Scan for the cell matching the given text and deliver its [x, y] coordinate at center. 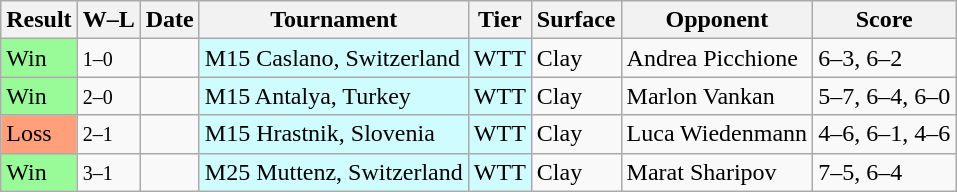
Tournament [334, 20]
2–0 [108, 96]
M15 Caslano, Switzerland [334, 58]
2–1 [108, 134]
Date [170, 20]
1–0 [108, 58]
5–7, 6–4, 6–0 [884, 96]
Opponent [717, 20]
Surface [576, 20]
M15 Antalya, Turkey [334, 96]
4–6, 6–1, 4–6 [884, 134]
W–L [108, 20]
3–1 [108, 172]
Tier [500, 20]
Luca Wiedenmann [717, 134]
Result [39, 20]
M25 Muttenz, Switzerland [334, 172]
Score [884, 20]
7–5, 6–4 [884, 172]
M15 Hrastnik, Slovenia [334, 134]
Loss [39, 134]
Marlon Vankan [717, 96]
Marat Sharipov [717, 172]
Andrea Picchione [717, 58]
6–3, 6–2 [884, 58]
